Extract the (x, y) coordinate from the center of the cell holding the provided text.  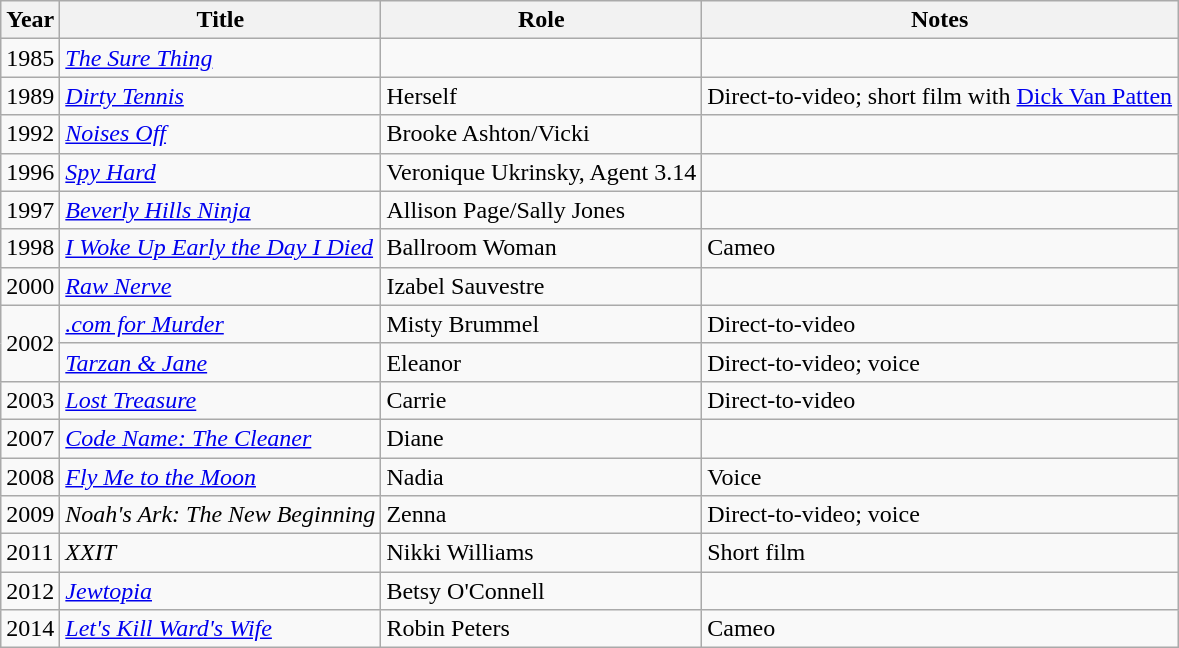
Carrie (542, 400)
XXIT (220, 553)
2000 (30, 286)
Notes (940, 20)
Noah's Ark: The New Beginning (220, 515)
2007 (30, 438)
Voice (940, 477)
2011 (30, 553)
Lost Treasure (220, 400)
I Woke Up Early the Day I Died (220, 248)
1998 (30, 248)
Izabel Sauvestre (542, 286)
Herself (542, 96)
Tarzan & Jane (220, 362)
Let's Kill Ward's Wife (220, 629)
Year (30, 20)
Nikki Williams (542, 553)
The Sure Thing (220, 58)
Raw Nerve (220, 286)
1996 (30, 172)
Betsy O'Connell (542, 591)
Short film (940, 553)
1997 (30, 210)
1989 (30, 96)
2014 (30, 629)
Jewtopia (220, 591)
Dirty Tennis (220, 96)
Noises Off (220, 134)
Robin Peters (542, 629)
Title (220, 20)
Spy Hard (220, 172)
2012 (30, 591)
Ballroom Woman (542, 248)
Zenna (542, 515)
Diane (542, 438)
Veronique Ukrinsky, Agent 3.14 (542, 172)
1992 (30, 134)
Direct-to-video; short film with Dick Van Patten (940, 96)
Brooke Ashton/Vicki (542, 134)
Fly Me to the Moon (220, 477)
Code Name: The Cleaner (220, 438)
Allison Page/Sally Jones (542, 210)
.com for Murder (220, 324)
Role (542, 20)
Beverly Hills Ninja (220, 210)
2009 (30, 515)
2008 (30, 477)
2002 (30, 343)
2003 (30, 400)
Misty Brummel (542, 324)
Nadia (542, 477)
Eleanor (542, 362)
1985 (30, 58)
